Identify which cell holds the provided text, then report its (x, y) central coordinate. 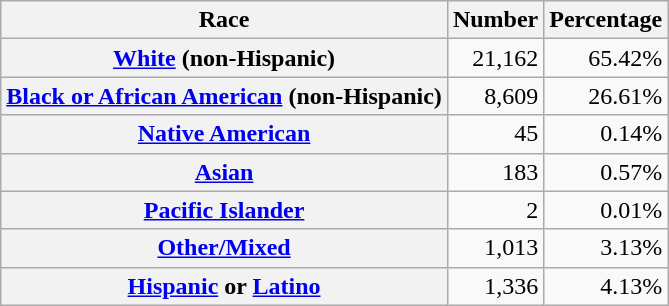
183 (495, 172)
4.13% (606, 286)
65.42% (606, 58)
Native American (224, 134)
Hispanic or Latino (224, 286)
8,609 (495, 96)
Black or African American (non-Hispanic) (224, 96)
Asian (224, 172)
1,013 (495, 248)
Pacific Islander (224, 210)
21,162 (495, 58)
0.57% (606, 172)
White (non-Hispanic) (224, 58)
2 (495, 210)
0.01% (606, 210)
Other/Mixed (224, 248)
3.13% (606, 248)
0.14% (606, 134)
Percentage (606, 20)
1,336 (495, 286)
45 (495, 134)
Number (495, 20)
26.61% (606, 96)
Race (224, 20)
